Capture the cell that displays the provided text and extract its [X, Y] central coordinate. 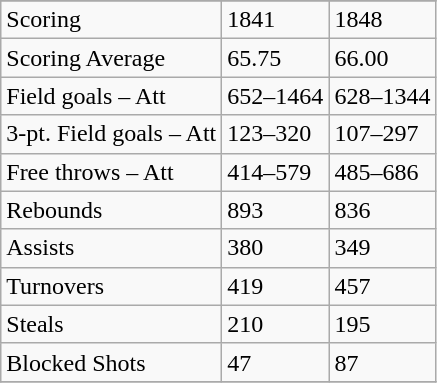
380 [276, 248]
66.00 [382, 58]
Field goals – Att [112, 96]
Scoring Average [112, 58]
210 [276, 324]
123–320 [276, 134]
Blocked Shots [112, 362]
419 [276, 286]
414–579 [276, 172]
836 [382, 210]
349 [382, 248]
Steals [112, 324]
1848 [382, 20]
457 [382, 286]
893 [276, 210]
Free throws – Att [112, 172]
Assists [112, 248]
Rebounds [112, 210]
65.75 [276, 58]
Scoring [112, 20]
47 [276, 362]
1841 [276, 20]
Turnovers [112, 286]
485–686 [382, 172]
652–1464 [276, 96]
107–297 [382, 134]
3-pt. Field goals – Att [112, 134]
87 [382, 362]
628–1344 [382, 96]
195 [382, 324]
